Find where the given text appears and provide that cell's center as (X, Y) coordinate. 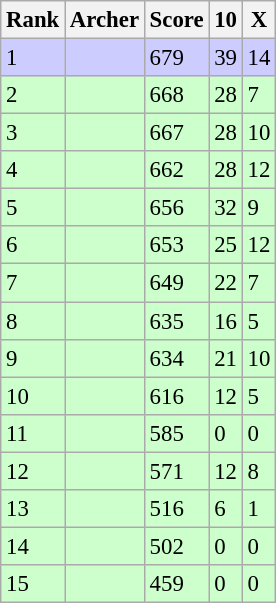
16 (226, 321)
679 (176, 58)
585 (176, 433)
656 (176, 208)
502 (176, 546)
634 (176, 358)
662 (176, 170)
Rank (33, 20)
635 (176, 321)
516 (176, 509)
653 (176, 245)
11 (33, 433)
21 (226, 358)
4 (33, 170)
X (258, 20)
668 (176, 95)
13 (33, 509)
Archer (105, 20)
15 (33, 584)
649 (176, 283)
25 (226, 245)
22 (226, 283)
459 (176, 584)
Score (176, 20)
616 (176, 396)
39 (226, 58)
32 (226, 208)
3 (33, 133)
571 (176, 471)
2 (33, 95)
667 (176, 133)
